Provide the (X, Y) coordinate of the cell's center where the given text is located.  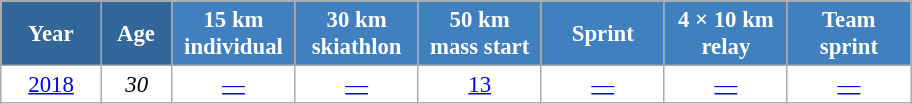
Year (52, 34)
2018 (52, 85)
4 × 10 km relay (726, 34)
30 km skiathlon (356, 34)
Sprint (602, 34)
15 km individual (234, 34)
Age (136, 34)
13 (480, 85)
30 (136, 85)
50 km mass start (480, 34)
Team sprint (848, 34)
